Capture the cell that displays the provided text and extract its [x, y] central coordinate. 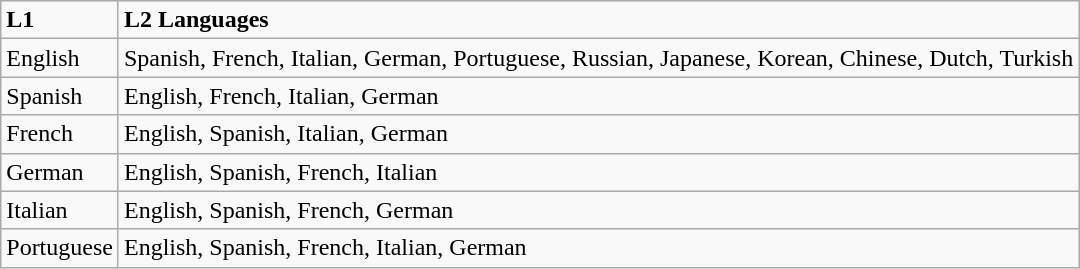
English, Spanish, French, Italian [598, 172]
English, Spanish, Italian, German [598, 134]
L2 Languages [598, 20]
English [60, 58]
Spanish, French, Italian, German, Portuguese, Russian, Japanese, Korean, Chinese, Dutch, Turkish [598, 58]
English, Spanish, French, German [598, 210]
Portuguese [60, 248]
English, French, Italian, German [598, 96]
L1 [60, 20]
Italian [60, 210]
German [60, 172]
English, Spanish, French, Italian, German [598, 248]
French [60, 134]
Spanish [60, 96]
